Capture the cell that displays the provided text and extract its (X, Y) central coordinate. 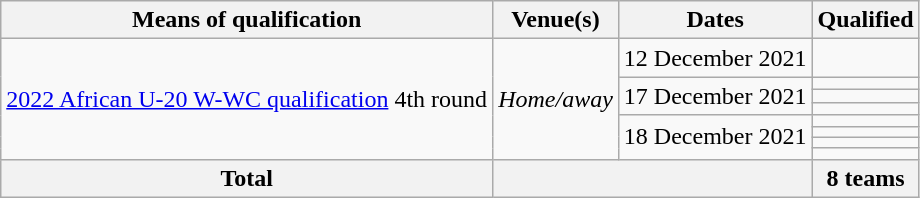
Total (247, 178)
Qualified (866, 20)
Means of qualification (247, 20)
8 teams (866, 178)
17 December 2021 (715, 96)
2022 African U-20 W-WC qualification 4th round (247, 99)
Home/away (556, 99)
12 December 2021 (715, 58)
Dates (715, 20)
18 December 2021 (715, 137)
Venue(s) (556, 20)
